From the cell containing the given text, extract its center point as (x, y) coordinate. 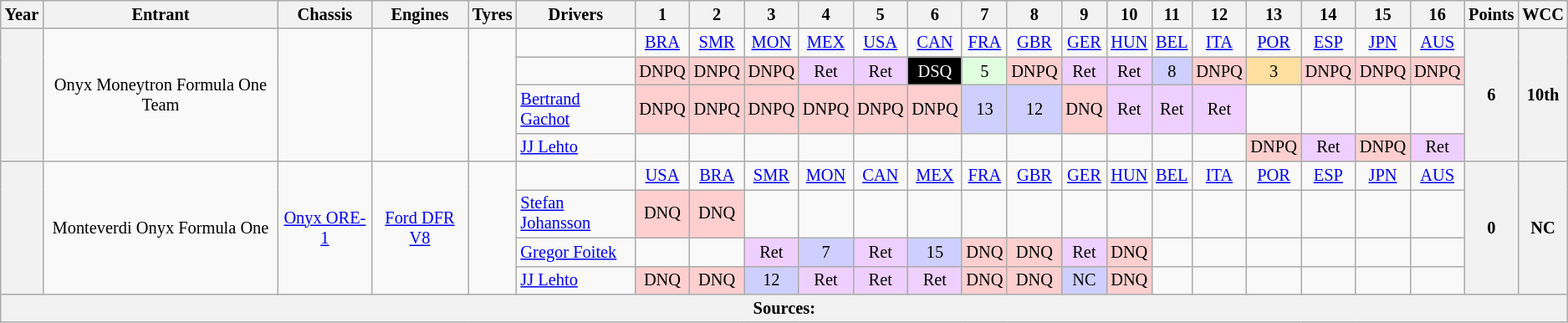
Year (22, 14)
Sources: (784, 308)
16 (1437, 14)
Entrant (161, 14)
Stefan Johansson (576, 213)
9 (1084, 14)
11 (1172, 14)
2 (718, 14)
Tyres (493, 14)
Onyx Moneytron Formula One Team (161, 95)
Onyx ORE-1 (324, 228)
WCC (1543, 14)
Drivers (576, 14)
DSQ (935, 71)
Engines (420, 14)
10th (1543, 95)
Monteverdi Onyx Formula One (161, 228)
Points (1491, 14)
Ford DFR V8 (420, 228)
0 (1491, 228)
Bertrand Gachot (576, 109)
10 (1129, 14)
Gregor Foitek (576, 252)
1 (662, 14)
14 (1328, 14)
4 (826, 14)
Chassis (324, 14)
